Capture the cell that displays the provided text and extract its [X, Y] central coordinate. 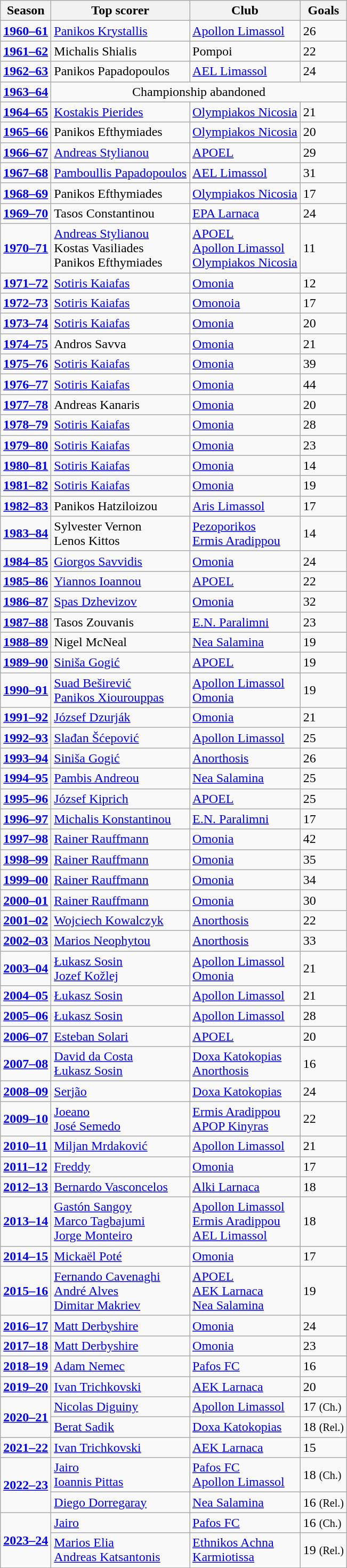
2020–21 [26, 1417]
Łukasz Sosin Jozef Kožlej [120, 968]
18 (Ch.) [323, 1475]
2015–16 [26, 1291]
2016–17 [26, 1325]
15 [323, 1448]
35 [323, 859]
1965–66 [26, 132]
2009–10 [26, 1119]
Diego Dorregaray [120, 1502]
1987–88 [26, 622]
1961–62 [26, 51]
József Kiprich [120, 799]
2014–15 [26, 1256]
EPA Larnaca [245, 213]
Championship abandoned [199, 92]
Aris Limassol [245, 506]
Apollon Limassol Ermis Aradippou AEL Limassol [245, 1221]
2001–02 [26, 920]
Alki Larnaca [245, 1187]
31 [323, 173]
József Dzurják [120, 718]
Andreas Kanaris [120, 405]
Jairo [120, 1523]
Panikos Krystallis [120, 31]
2010–11 [26, 1146]
1978–79 [26, 425]
1968–69 [26, 193]
Omonoia [245, 303]
2013–14 [26, 1221]
Ermis AradippouAPOP Kinyras [245, 1119]
Fernando Cavenaghi André Alves Dimitar Makriev [120, 1291]
39 [323, 364]
1993–94 [26, 758]
APOEL AEK Larnaca Nea Salamina [245, 1291]
Bernardo Vasconcelos [120, 1187]
1995–96 [26, 799]
2012–13 [26, 1187]
Pamboullis Papadopoulos [120, 173]
Panikos Hatziloizou [120, 506]
2019–20 [26, 1387]
1998–99 [26, 859]
Yiannos Ioannou [120, 581]
19 (Rel.) [323, 1550]
1974–75 [26, 344]
Andros Savva [120, 344]
Joeano José Semedo [120, 1119]
1989–90 [26, 663]
Kostakis Pierides [120, 112]
Slađan Šćepović [120, 738]
Spas Dzhevizov [120, 601]
Wojciech Kowalczyk [120, 920]
Sylvester Vernon Lenos Kittos [120, 533]
2004–05 [26, 996]
Season [26, 11]
Tasos Zouvanis [120, 622]
1964–65 [26, 112]
1972–73 [26, 303]
2021–22 [26, 1448]
32 [323, 601]
42 [323, 839]
Miljan Mrdaković [120, 1146]
Goals [323, 11]
1971–72 [26, 283]
1999–00 [26, 880]
Doxa KatokopiasAnorthosis [245, 1064]
Nicolas Diguiny [120, 1407]
1997–98 [26, 839]
Mickaël Poté [120, 1256]
1976–77 [26, 384]
33 [323, 940]
Giorgos Savvidis [120, 561]
Andreas Stylianou [120, 152]
Esteban Solari [120, 1036]
1969–70 [26, 213]
11 [323, 248]
2000–01 [26, 900]
1986–87 [26, 601]
1979–80 [26, 445]
Suad Beširević Panikos Xiourouppas [120, 690]
Pezoporikos Ermis Aradippou [245, 533]
2006–07 [26, 1036]
1996–97 [26, 819]
1966–67 [26, 152]
1988–89 [26, 642]
1970–71 [26, 248]
1975–76 [26, 364]
1981–82 [26, 486]
30 [323, 900]
2007–08 [26, 1064]
Gastón Sangoy Marco Tagbajumi Jorge Monteiro [120, 1221]
2018–19 [26, 1366]
2023–24 [26, 1540]
Michalis Konstantinou [120, 819]
1990–91 [26, 690]
1977–78 [26, 405]
16 (Rel.) [323, 1502]
2022–23 [26, 1485]
1994–95 [26, 778]
Panikos Papadopoulos [120, 71]
David da Costa Łukasz Sosin [120, 1064]
Berat Sadik [120, 1427]
2005–06 [26, 1016]
Pompoi [245, 51]
Club [245, 11]
1962–63 [26, 71]
1985–86 [26, 581]
Top scorer [120, 11]
Marios Neophytou [120, 940]
Marios Elia Andreas Katsantonis [120, 1550]
Tasos Constantinou [120, 213]
2003–04 [26, 968]
18 (Rel.) [323, 1427]
1983–84 [26, 533]
APOEL Apollon Limassol Olympiakos Nicosia [245, 248]
Nigel McNeal [120, 642]
17 (Ch.) [323, 1407]
Serjão [120, 1091]
1991–92 [26, 718]
12 [323, 283]
44 [323, 384]
Andreas Stylianou Kostas Vasiliades Panikos Efthymiades [120, 248]
Adam Nemec [120, 1366]
1960–61 [26, 31]
1967–68 [26, 173]
1982–83 [26, 506]
16 (Ch.) [323, 1523]
1973–74 [26, 324]
2011–12 [26, 1167]
Jairo Ioannis Pittas [120, 1475]
1984–85 [26, 561]
Michalis Shialis [120, 51]
1992–93 [26, 738]
2008–09 [26, 1091]
1963–64 [26, 92]
2017–18 [26, 1346]
Pambis Andreou [120, 778]
Pafos FC Apollon Limassol [245, 1475]
34 [323, 880]
Freddy [120, 1167]
2002–03 [26, 940]
Ethnikos Achna Karmiotissa [245, 1550]
29 [323, 152]
1980–81 [26, 465]
